Identify which cell holds the provided text, then report its (x, y) central coordinate. 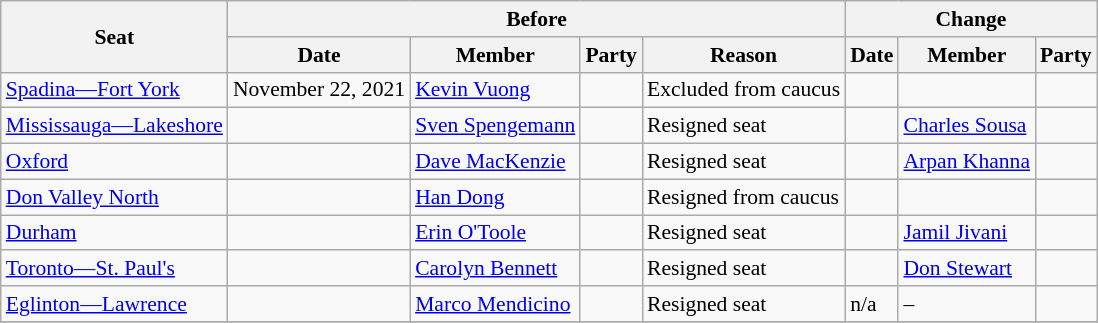
Seat (114, 36)
Jamil Jivani (966, 233)
Change (971, 19)
Resigned from caucus (744, 197)
Han Dong (495, 197)
Carolyn Bennett (495, 269)
Arpan Khanna (966, 162)
Mississauga—Lakeshore (114, 126)
n/a (872, 304)
Dave MacKenzie (495, 162)
Don Valley North (114, 197)
Excluded from caucus (744, 90)
Toronto—St. Paul's (114, 269)
Eglinton—Lawrence (114, 304)
Kevin Vuong (495, 90)
Charles Sousa (966, 126)
Erin O'Toole (495, 233)
Spadina—Fort York (114, 90)
Before (536, 19)
Sven Spengemann (495, 126)
Reason (744, 55)
Durham (114, 233)
– (966, 304)
Oxford (114, 162)
Don Stewart (966, 269)
Marco Mendicino (495, 304)
November 22, 2021 (319, 90)
